Extract the (X, Y) coordinate from the center of the cell holding the provided text.  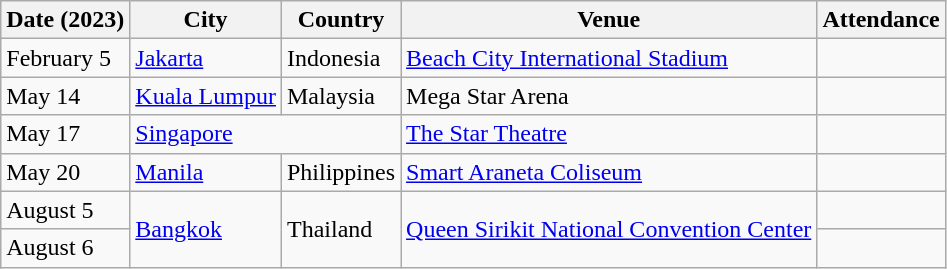
City (206, 20)
Date (2023) (66, 20)
Philippines (340, 172)
Queen Sirikit National Convention Center (609, 229)
Bangkok (206, 229)
Smart Araneta Coliseum (609, 172)
May 17 (66, 134)
August 6 (66, 248)
Indonesia (340, 58)
Thailand (340, 229)
February 5 (66, 58)
Country (340, 20)
May 14 (66, 96)
Singapore (266, 134)
Malaysia (340, 96)
Beach City International Stadium (609, 58)
Attendance (881, 20)
The Star Theatre (609, 134)
Jakarta (206, 58)
Manila (206, 172)
Venue (609, 20)
May 20 (66, 172)
Mega Star Arena (609, 96)
August 5 (66, 210)
Kuala Lumpur (206, 96)
